Pinpoint the cell where the given text exists, returning its [x, y] midpoint coordinate. 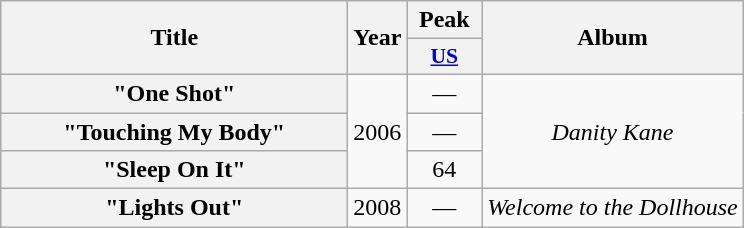
US [444, 57]
Danity Kane [612, 131]
Peak [444, 20]
2008 [378, 208]
Album [612, 38]
"Sleep On It" [174, 170]
"Lights Out" [174, 208]
"Touching My Body" [174, 131]
Year [378, 38]
Welcome to the Dollhouse [612, 208]
2006 [378, 131]
Title [174, 38]
64 [444, 170]
"One Shot" [174, 93]
